Scan for the cell matching the given text and deliver its [X, Y] coordinate at center. 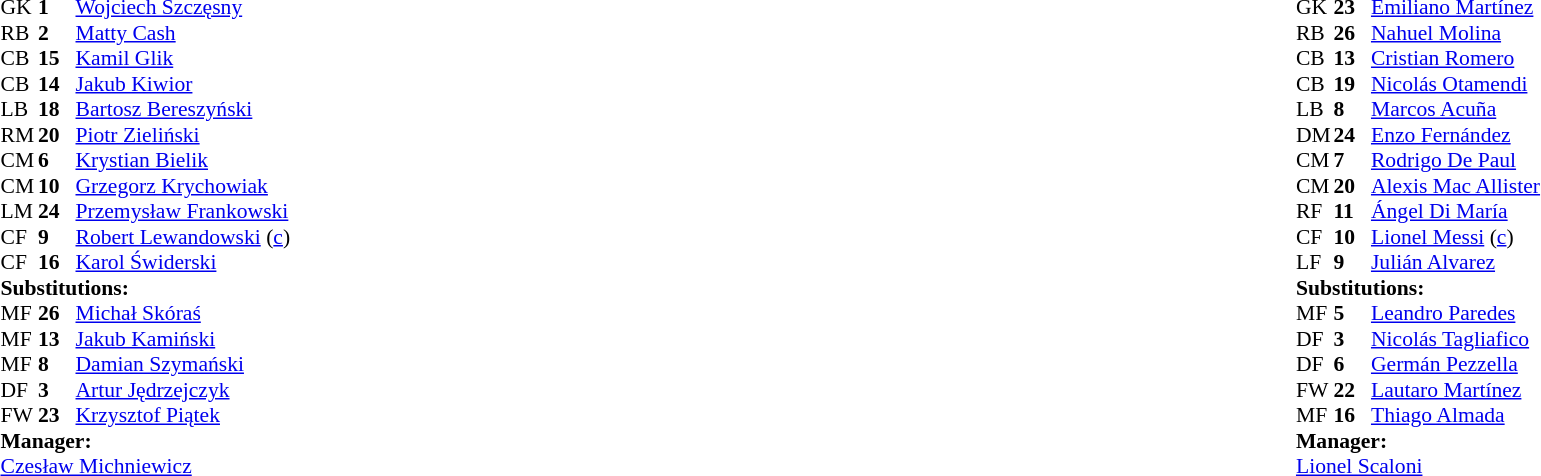
RM [19, 135]
Jakub Kiwior [184, 84]
Nahuel Molina [1456, 33]
Nicolás Otamendi [1456, 84]
7 [1352, 161]
Leandro Paredes [1456, 313]
Enzo Fernández [1456, 135]
Grzegorz Krychowiak [184, 186]
Karol Świderski [184, 263]
Bartosz Bereszyński [184, 109]
Matty Cash [184, 33]
2 [57, 33]
RF [1315, 211]
Damian Szymański [184, 365]
Julián Alvarez [1456, 263]
Kamil Glik [184, 59]
22 [1352, 390]
Michał Skóraś [184, 313]
14 [57, 84]
Krystian Bielik [184, 161]
Piotr Zieliński [184, 135]
LF [1315, 263]
Germán Pezzella [1456, 365]
DM [1315, 135]
5 [1352, 313]
15 [57, 59]
LM [19, 211]
Nicolás Tagliafico [1456, 339]
Alexis Mac Allister [1456, 186]
23 [57, 415]
Robert Lewandowski (c) [184, 237]
Cristian Romero [1456, 59]
19 [1352, 84]
Lautaro Martínez [1456, 390]
Marcos Acuña [1456, 109]
Thiago Almada [1456, 415]
Rodrigo De Paul [1456, 161]
18 [57, 109]
Lionel Messi (c) [1456, 237]
Jakub Kamiński [184, 339]
Przemysław Frankowski [184, 211]
Krzysztof Piątek [184, 415]
11 [1352, 211]
Artur Jędrzejczyk [184, 390]
Ángel Di María [1456, 211]
